Capture the cell that displays the provided text and extract its [X, Y] central coordinate. 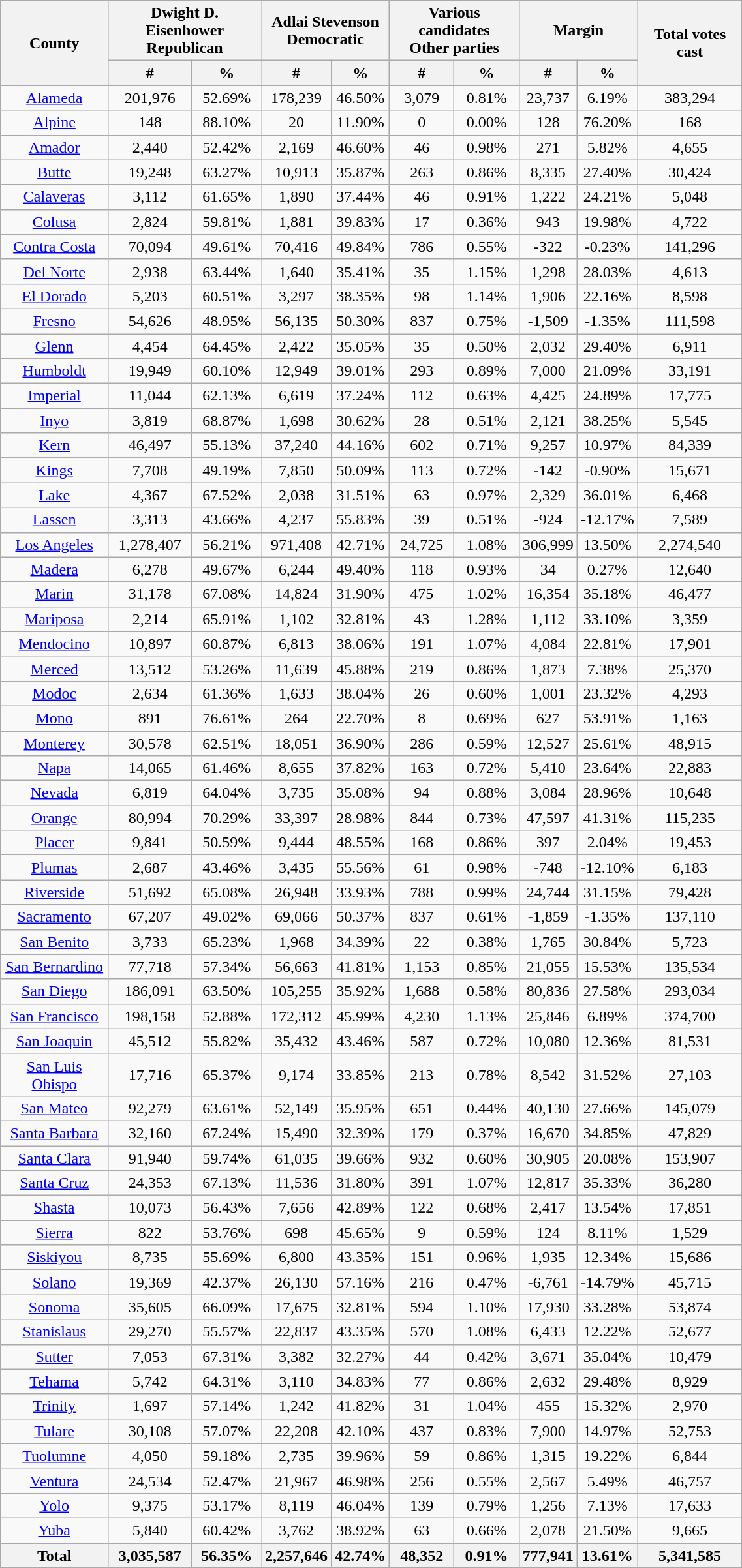
0.00% [487, 123]
77 [422, 1381]
12,640 [689, 569]
35.05% [360, 346]
0.85% [487, 967]
0.71% [487, 445]
31,178 [150, 594]
5,742 [150, 1381]
49.61% [227, 247]
81,531 [689, 1041]
15,686 [689, 1258]
59.81% [227, 222]
374,700 [689, 1016]
Alpine [55, 123]
31.90% [360, 594]
1,765 [548, 942]
1,112 [548, 619]
139 [422, 1505]
0.96% [487, 1258]
63.44% [227, 271]
39.01% [360, 371]
306,999 [548, 545]
2,567 [548, 1481]
932 [422, 1158]
172,312 [296, 1016]
2.04% [607, 843]
2,169 [296, 147]
92,279 [150, 1108]
62.13% [227, 396]
1,298 [548, 271]
59 [422, 1456]
64.04% [227, 793]
4,454 [150, 346]
9,841 [150, 843]
44.16% [360, 445]
3,313 [150, 520]
Napa [55, 768]
1,906 [548, 296]
178,239 [296, 98]
20 [296, 123]
263 [422, 172]
42.89% [360, 1208]
15,671 [689, 470]
39.96% [360, 1456]
27.40% [607, 172]
Lassen [55, 520]
Solano [55, 1282]
2,214 [150, 619]
5,203 [150, 296]
3,733 [150, 942]
12.34% [607, 1258]
191 [422, 644]
11,536 [296, 1183]
18,051 [296, 743]
7.13% [607, 1505]
391 [422, 1183]
46,497 [150, 445]
10.97% [607, 445]
2,078 [548, 1530]
12,817 [548, 1183]
786 [422, 247]
163 [422, 768]
Sutter [55, 1357]
70,094 [150, 247]
0.69% [487, 718]
49.67% [227, 569]
29,270 [150, 1332]
65.23% [227, 942]
4,655 [689, 147]
60.42% [227, 1530]
70.29% [227, 818]
Santa Clara [55, 1158]
30,108 [150, 1431]
56.21% [227, 545]
19.22% [607, 1456]
124 [548, 1233]
35.87% [360, 172]
52,677 [689, 1332]
76.20% [607, 123]
31.80% [360, 1183]
12.36% [607, 1041]
-1,509 [548, 321]
20.08% [607, 1158]
9,375 [150, 1505]
79,428 [689, 892]
69,066 [296, 917]
145,079 [689, 1108]
30.84% [607, 942]
0.37% [487, 1133]
9,444 [296, 843]
31.51% [360, 495]
16,670 [548, 1133]
55.57% [227, 1332]
Madera [55, 569]
5.49% [607, 1481]
53.17% [227, 1505]
3,735 [296, 793]
5,840 [150, 1530]
19,369 [150, 1282]
Santa Cruz [55, 1183]
111,598 [689, 321]
Mariposa [55, 619]
Amador [55, 147]
33.93% [360, 892]
7,708 [150, 470]
Stanislaus [55, 1332]
6,619 [296, 396]
Yuba [55, 1530]
27,103 [689, 1075]
7,850 [296, 470]
6,844 [689, 1456]
105,255 [296, 991]
34.83% [360, 1381]
5,410 [548, 768]
8,119 [296, 1505]
0.99% [487, 892]
31 [422, 1406]
43 [422, 619]
1,278,407 [150, 545]
Siskiyou [55, 1258]
293,034 [689, 991]
14,824 [296, 594]
37.44% [360, 197]
1,688 [422, 991]
17,775 [689, 396]
47,829 [689, 1133]
112 [422, 396]
Nevada [55, 793]
30,424 [689, 172]
30.62% [360, 421]
10,479 [689, 1357]
84,339 [689, 445]
52.69% [227, 98]
53.76% [227, 1233]
179 [422, 1133]
24,744 [548, 892]
3,819 [150, 421]
36.01% [607, 495]
61.65% [227, 197]
8 [422, 718]
55.56% [360, 867]
141,296 [689, 247]
777,941 [548, 1556]
5,723 [689, 942]
Los Angeles [55, 545]
47,597 [548, 818]
Del Norte [55, 271]
Various candidatesOther parties [454, 31]
0.66% [487, 1530]
45.88% [360, 669]
9,665 [689, 1530]
62.51% [227, 743]
Marin [55, 594]
1,633 [296, 693]
28.03% [607, 271]
77,718 [150, 967]
26,948 [296, 892]
7,000 [548, 371]
28.96% [607, 793]
57.16% [360, 1282]
42.37% [227, 1282]
2,417 [548, 1208]
24,534 [150, 1481]
293 [422, 371]
0.89% [487, 371]
Total [55, 1556]
4,613 [689, 271]
Monterey [55, 743]
128 [548, 123]
9 [422, 1233]
60.87% [227, 644]
891 [150, 718]
Santa Barbara [55, 1133]
28 [422, 421]
Glenn [55, 346]
2,824 [150, 222]
45.99% [360, 1016]
0.47% [487, 1282]
10,897 [150, 644]
36,280 [689, 1183]
County [55, 43]
22,837 [296, 1332]
2,440 [150, 147]
-748 [548, 867]
46,757 [689, 1481]
57.14% [227, 1406]
Fresno [55, 321]
67,207 [150, 917]
19.98% [607, 222]
32.39% [360, 1133]
186,091 [150, 991]
2,687 [150, 867]
26 [422, 693]
38.92% [360, 1530]
56,663 [296, 967]
6.19% [607, 98]
-0.90% [607, 470]
7.38% [607, 669]
2,257,646 [296, 1556]
31.52% [607, 1075]
148 [150, 123]
Alameda [55, 98]
6.89% [607, 1016]
3,762 [296, 1530]
23,737 [548, 98]
48,915 [689, 743]
135,534 [689, 967]
9,174 [296, 1075]
13,512 [150, 669]
17,675 [296, 1307]
El Dorado [55, 296]
2,634 [150, 693]
35.41% [360, 271]
5.82% [607, 147]
-142 [548, 470]
56,135 [296, 321]
0.83% [487, 1431]
35.18% [607, 594]
1,873 [548, 669]
5,341,585 [689, 1556]
1.14% [487, 296]
4,084 [548, 644]
1,968 [296, 942]
0.42% [487, 1357]
844 [422, 818]
64.31% [227, 1381]
35,432 [296, 1041]
8,598 [689, 296]
68.87% [227, 421]
22,883 [689, 768]
76.61% [227, 718]
1,163 [689, 718]
0.38% [487, 942]
2,121 [548, 421]
60.51% [227, 296]
57.34% [227, 967]
1,529 [689, 1233]
6,819 [150, 793]
15,490 [296, 1133]
1,242 [296, 1406]
2,329 [548, 495]
213 [422, 1075]
55.83% [360, 520]
61,035 [296, 1158]
61.46% [227, 768]
137,110 [689, 917]
10,648 [689, 793]
31.15% [607, 892]
475 [422, 594]
594 [422, 1307]
-0.23% [607, 247]
17,851 [689, 1208]
11,044 [150, 396]
41.81% [360, 967]
8,335 [548, 172]
1,315 [548, 1456]
46.98% [360, 1481]
10,073 [150, 1208]
455 [548, 1406]
Modoc [55, 693]
43.66% [227, 520]
1,697 [150, 1406]
2,735 [296, 1456]
98 [422, 296]
3,035,587 [150, 1556]
7,656 [296, 1208]
39.83% [360, 222]
0.79% [487, 1505]
Shasta [55, 1208]
94 [422, 793]
52.47% [227, 1481]
91,940 [150, 1158]
-1,859 [548, 917]
5,048 [689, 197]
1,640 [296, 271]
651 [422, 1108]
7,589 [689, 520]
37.24% [360, 396]
53.91% [607, 718]
48.95% [227, 321]
19,949 [150, 371]
271 [548, 147]
11.90% [360, 123]
55.69% [227, 1258]
1.04% [487, 1406]
0.75% [487, 321]
1,881 [296, 222]
2,274,540 [689, 545]
118 [422, 569]
San Bernardino [55, 967]
4,293 [689, 693]
88.10% [227, 123]
-924 [548, 520]
6,183 [689, 867]
17,930 [548, 1307]
25.61% [607, 743]
0.36% [487, 222]
64.45% [227, 346]
San Benito [55, 942]
22.70% [360, 718]
65.37% [227, 1075]
33,191 [689, 371]
822 [150, 1233]
Lake [55, 495]
59.18% [227, 1456]
256 [422, 1481]
52.42% [227, 147]
Tulare [55, 1431]
24,725 [422, 545]
54,626 [150, 321]
32.27% [360, 1357]
1,001 [548, 693]
4,237 [296, 520]
6,244 [296, 569]
216 [422, 1282]
21.09% [607, 371]
23.64% [607, 768]
6,468 [689, 495]
27.66% [607, 1108]
Dwight D. EisenhowerRepublican [185, 31]
22,208 [296, 1431]
38.06% [360, 644]
698 [296, 1233]
56.43% [227, 1208]
30,905 [548, 1158]
0.97% [487, 495]
38.04% [360, 693]
Mendocino [55, 644]
35.95% [360, 1108]
-12.10% [607, 867]
17,901 [689, 644]
1,256 [548, 1505]
49.84% [360, 247]
San Diego [55, 991]
67.52% [227, 495]
53,874 [689, 1307]
63.27% [227, 172]
286 [422, 743]
32,160 [150, 1133]
Placer [55, 843]
0.81% [487, 98]
Trinity [55, 1406]
40,130 [548, 1108]
38.35% [360, 296]
201,976 [150, 98]
59.74% [227, 1158]
49.19% [227, 470]
Calaveras [55, 197]
30,578 [150, 743]
4,722 [689, 222]
65.08% [227, 892]
Margin [578, 31]
627 [548, 718]
21,967 [296, 1481]
35.08% [360, 793]
63.50% [227, 991]
1,222 [548, 197]
1,102 [296, 619]
1,935 [548, 1258]
34.39% [360, 942]
0.63% [487, 396]
63.61% [227, 1108]
113 [422, 470]
1.13% [487, 1016]
San Francisco [55, 1016]
10,080 [548, 1041]
4,425 [548, 396]
4,050 [150, 1456]
49.40% [360, 569]
San Mateo [55, 1108]
38.25% [607, 421]
24.21% [607, 197]
5,545 [689, 421]
49.02% [227, 917]
Sonoma [55, 1307]
67.08% [227, 594]
6,911 [689, 346]
788 [422, 892]
24,353 [150, 1183]
Ventura [55, 1481]
34 [548, 569]
Humboldt [55, 371]
2,970 [689, 1406]
3,079 [422, 98]
42.74% [360, 1556]
Colusa [55, 222]
7,053 [150, 1357]
6,813 [296, 644]
0.27% [607, 569]
1,890 [296, 197]
153,907 [689, 1158]
13.50% [607, 545]
15.53% [607, 967]
397 [548, 843]
Kern [55, 445]
67.13% [227, 1183]
39 [422, 520]
6,278 [150, 569]
383,294 [689, 98]
4,367 [150, 495]
25,370 [689, 669]
Tuolumne [55, 1456]
3,435 [296, 867]
Imperial [55, 396]
29.48% [607, 1381]
35.92% [360, 991]
29.40% [607, 346]
41.31% [607, 818]
34.85% [607, 1133]
27.58% [607, 991]
115,235 [689, 818]
50.59% [227, 843]
2,038 [296, 495]
17,633 [689, 1505]
3,084 [548, 793]
Sacramento [55, 917]
67.31% [227, 1357]
66.09% [227, 1307]
42.71% [360, 545]
1.02% [487, 594]
28.98% [360, 818]
-322 [548, 247]
3,671 [548, 1357]
587 [422, 1041]
45,715 [689, 1282]
9,257 [548, 445]
Merced [55, 669]
16,354 [548, 594]
21.50% [607, 1530]
52,149 [296, 1108]
19,248 [150, 172]
151 [422, 1258]
45.65% [360, 1233]
35.04% [607, 1357]
264 [296, 718]
17,716 [150, 1075]
60.10% [227, 371]
Contra Costa [55, 247]
122 [422, 1208]
14,065 [150, 768]
55.82% [227, 1041]
570 [422, 1332]
8,735 [150, 1258]
1.28% [487, 619]
22.81% [607, 644]
1,153 [422, 967]
Inyo [55, 421]
0.93% [487, 569]
3,112 [150, 197]
0.44% [487, 1108]
0.58% [487, 991]
33.85% [360, 1075]
3,382 [296, 1357]
Kings [55, 470]
Adlai StevensonDemocratic [326, 31]
56.35% [227, 1556]
8,929 [689, 1381]
2,422 [296, 346]
0.88% [487, 793]
0.73% [487, 818]
44 [422, 1357]
-12.17% [607, 520]
Riverside [55, 892]
48.55% [360, 843]
0.61% [487, 917]
36.90% [360, 743]
10,913 [296, 172]
15.32% [607, 1406]
Tehama [55, 1381]
0 [422, 123]
219 [422, 669]
11,639 [296, 669]
26,130 [296, 1282]
53.26% [227, 669]
0.78% [487, 1075]
52,753 [689, 1431]
17 [422, 222]
46.60% [360, 147]
6,433 [548, 1332]
3,359 [689, 619]
3,110 [296, 1381]
35.33% [607, 1183]
Mono [55, 718]
Yolo [55, 1505]
55.13% [227, 445]
San Joaquin [55, 1041]
22.16% [607, 296]
2,632 [548, 1381]
13.54% [607, 1208]
61.36% [227, 693]
602 [422, 445]
21,055 [548, 967]
3,297 [296, 296]
50.30% [360, 321]
41.82% [360, 1406]
Sierra [55, 1233]
12,949 [296, 371]
0.68% [487, 1208]
8,655 [296, 768]
7,900 [548, 1431]
51,692 [150, 892]
65.91% [227, 619]
23.32% [607, 693]
19,453 [689, 843]
33.10% [607, 619]
Plumas [55, 867]
Total votes cast [689, 43]
6,800 [296, 1258]
39.66% [360, 1158]
50.09% [360, 470]
4,230 [422, 1016]
1.15% [487, 271]
-6,761 [548, 1282]
12,527 [548, 743]
San Luis Obispo [55, 1075]
80,836 [548, 991]
33,397 [296, 818]
-14.79% [607, 1282]
2,032 [548, 346]
61 [422, 867]
48,352 [422, 1556]
8,542 [548, 1075]
46.04% [360, 1505]
1.10% [487, 1307]
198,158 [150, 1016]
22 [422, 942]
14.97% [607, 1431]
25,846 [548, 1016]
37.82% [360, 768]
46.50% [360, 98]
67.24% [227, 1133]
37,240 [296, 445]
2,938 [150, 271]
80,994 [150, 818]
57.07% [227, 1431]
971,408 [296, 545]
24.89% [607, 396]
13.61% [607, 1556]
52.88% [227, 1016]
Butte [55, 172]
45,512 [150, 1041]
437 [422, 1431]
943 [548, 222]
46,477 [689, 594]
12.22% [607, 1332]
35,605 [150, 1307]
8.11% [607, 1233]
42.10% [360, 1431]
70,416 [296, 247]
Orange [55, 818]
0.50% [487, 346]
33.28% [607, 1307]
1,698 [296, 421]
50.37% [360, 917]
